Determine the [X, Y] coordinate at the center of the cell enclosing the given text.  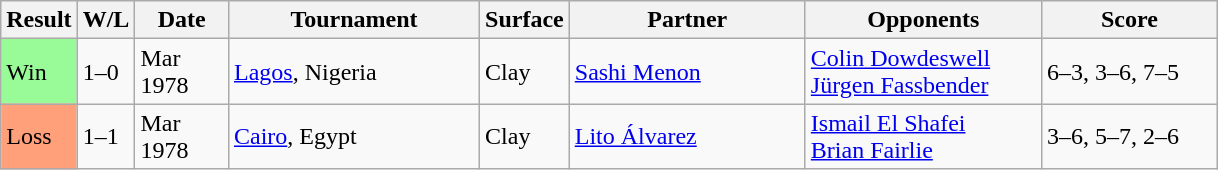
Ismail El Shafei Brian Fairlie [923, 136]
Colin Dowdeswell Jürgen Fassbender [923, 72]
Date [182, 20]
Lito Álvarez [687, 136]
1–0 [106, 72]
W/L [106, 20]
Cairo, Egypt [354, 136]
Partner [687, 20]
Loss [39, 136]
Surface [525, 20]
Tournament [354, 20]
Result [39, 20]
Opponents [923, 20]
Win [39, 72]
Score [1129, 20]
3–6, 5–7, 2–6 [1129, 136]
Lagos, Nigeria [354, 72]
Sashi Menon [687, 72]
6–3, 3–6, 7–5 [1129, 72]
1–1 [106, 136]
